Extract the [X, Y] coordinate from the center of the cell holding the provided text.  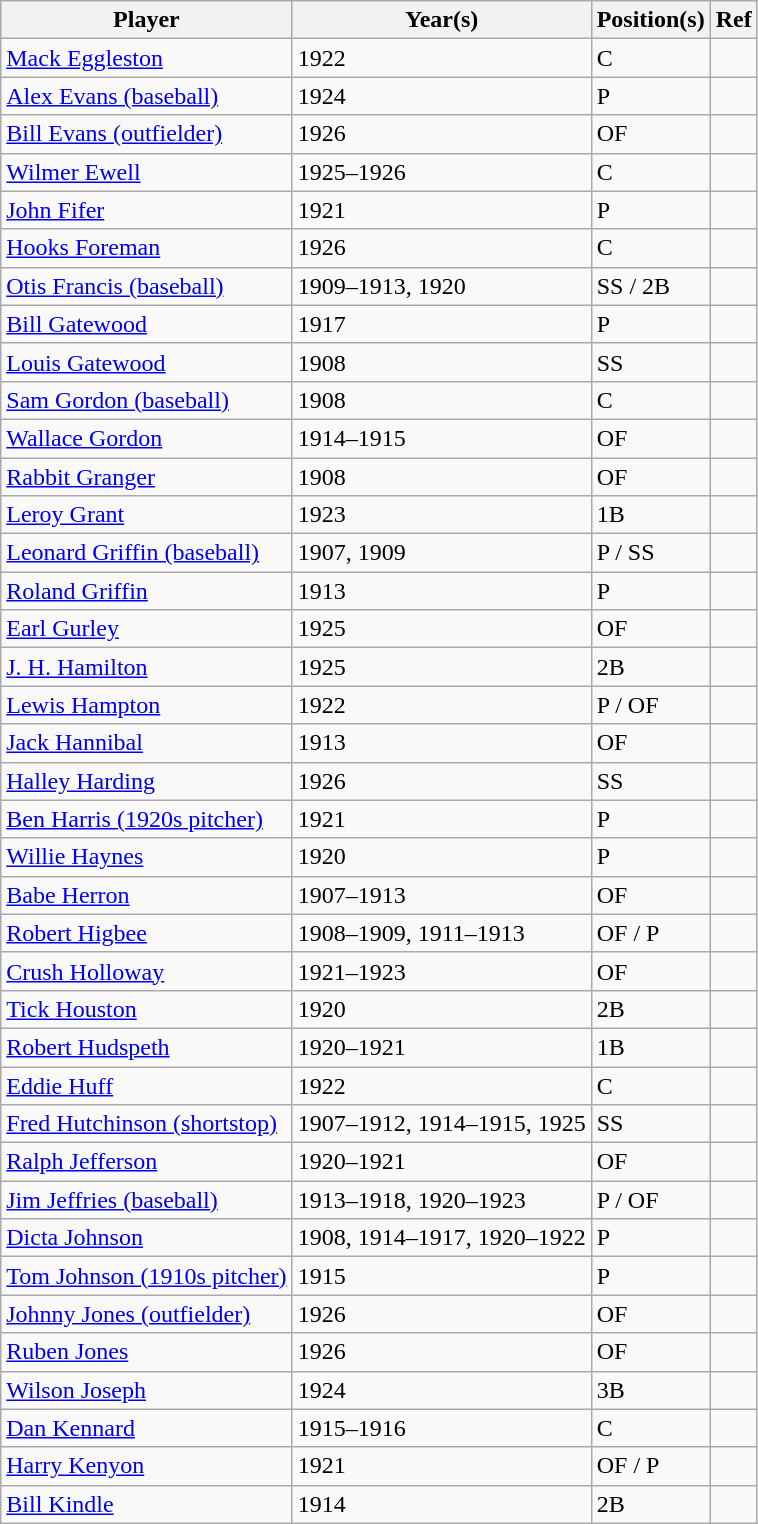
John Fifer [146, 210]
Hooks Foreman [146, 248]
Wilson Joseph [146, 1390]
1908–1909, 1911–1913 [442, 933]
1921–1923 [442, 971]
Ralph Jefferson [146, 1162]
P / SS [650, 553]
Roland Griffin [146, 591]
1908, 1914–1917, 1920–1922 [442, 1238]
Sam Gordon (baseball) [146, 400]
Halley Harding [146, 781]
1914 [442, 1504]
Tom Johnson (1910s pitcher) [146, 1276]
Bill Gatewood [146, 324]
Jack Hannibal [146, 743]
1913–1918, 1920–1923 [442, 1200]
1915–1916 [442, 1428]
1907, 1909 [442, 553]
Leonard Griffin (baseball) [146, 553]
1914–1915 [442, 438]
J. H. Hamilton [146, 667]
1923 [442, 515]
Leroy Grant [146, 515]
Fred Hutchinson (shortstop) [146, 1124]
SS / 2B [650, 286]
Rabbit Granger [146, 477]
Johnny Jones (outfielder) [146, 1314]
1917 [442, 324]
Ref [734, 20]
1925–1926 [442, 172]
Harry Kenyon [146, 1466]
1909–1913, 1920 [442, 286]
1907–1912, 1914–1915, 1925 [442, 1124]
Lewis Hampton [146, 705]
Wilmer Ewell [146, 172]
Earl Gurley [146, 629]
Otis Francis (baseball) [146, 286]
Babe Herron [146, 895]
Position(s) [650, 20]
Player [146, 20]
Robert Higbee [146, 933]
1915 [442, 1276]
Dan Kennard [146, 1428]
Jim Jeffries (baseball) [146, 1200]
Crush Holloway [146, 971]
Bill Kindle [146, 1504]
Ruben Jones [146, 1352]
Tick Houston [146, 1009]
Ben Harris (1920s pitcher) [146, 819]
Dicta Johnson [146, 1238]
Wallace Gordon [146, 438]
Robert Hudspeth [146, 1047]
Year(s) [442, 20]
Louis Gatewood [146, 362]
3B [650, 1390]
1907–1913 [442, 895]
Alex Evans (baseball) [146, 96]
Willie Haynes [146, 857]
Bill Evans (outfielder) [146, 134]
Eddie Huff [146, 1085]
Mack Eggleston [146, 58]
